Search for the cell housing the specified text and yield its (x, y) center coordinate. 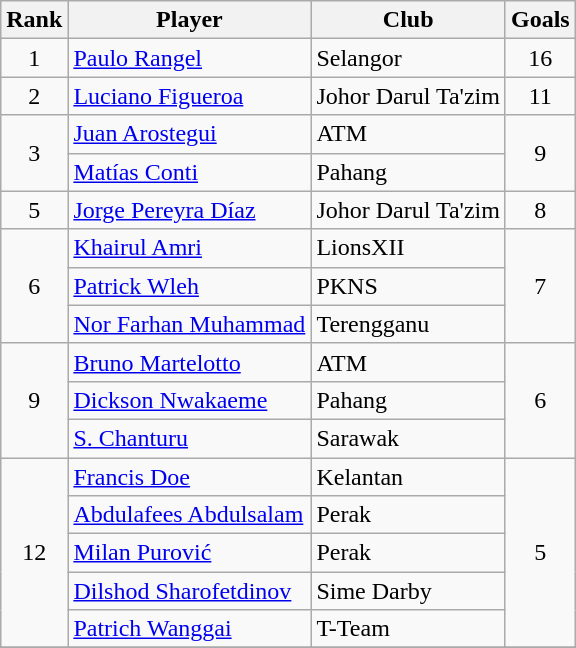
Terengganu (408, 324)
Patrick Wleh (190, 286)
Sarawak (408, 438)
Selangor (408, 58)
LionsXII (408, 248)
Francis Doe (190, 477)
Bruno Martelotto (190, 362)
PKNS (408, 286)
Dilshod Sharofetdinov (190, 591)
Jorge Pereyra Díaz (190, 210)
Dickson Nwakaeme (190, 400)
Luciano Figueroa (190, 96)
Club (408, 20)
Patrich Wanggai (190, 629)
12 (34, 553)
Nor Farhan Muhammad (190, 324)
Juan Arostegui (190, 134)
Milan Purović (190, 553)
8 (540, 210)
Goals (540, 20)
3 (34, 153)
11 (540, 96)
T-Team (408, 629)
Sime Darby (408, 591)
Kelantan (408, 477)
Matías Conti (190, 172)
7 (540, 286)
Paulo Rangel (190, 58)
S. Chanturu (190, 438)
16 (540, 58)
Player (190, 20)
2 (34, 96)
Abdulafees Abdulsalam (190, 515)
1 (34, 58)
Khairul Amri (190, 248)
Rank (34, 20)
